Detect which cell encompasses the target text, then output its (X, Y) center coordinate. 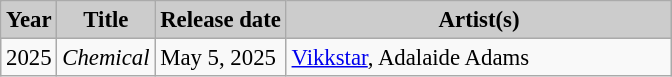
Title (106, 20)
2025 (29, 58)
Vikkstar, Adalaide Adams (479, 58)
Year (29, 20)
May 5, 2025 (220, 58)
Artist(s) (479, 20)
Release date (220, 20)
Chemical (106, 58)
